Return [X, Y] of the center of cell containing provided text 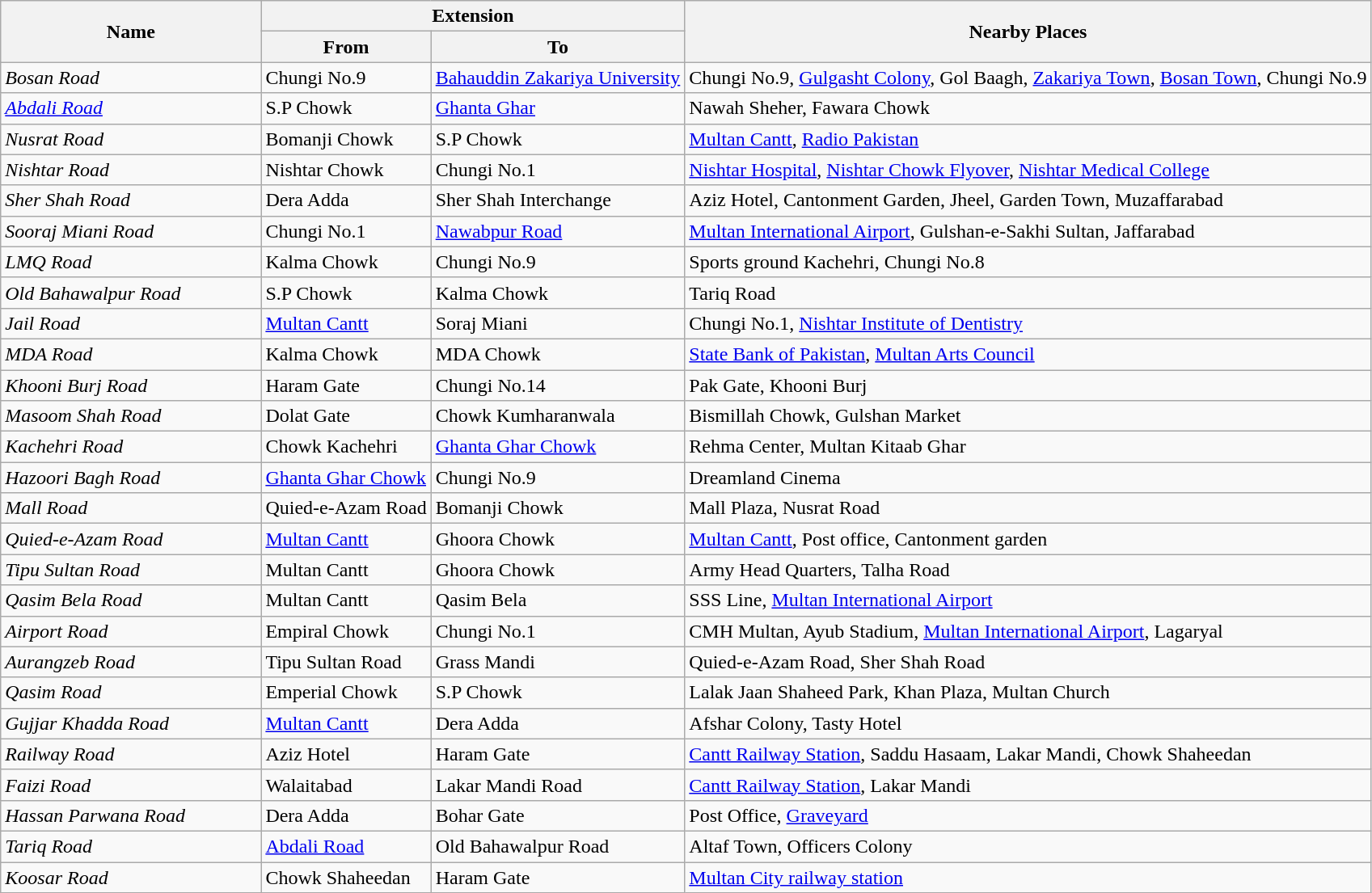
Railway Road [131, 754]
Qasim Bela Road [131, 600]
Koosar Road [131, 877]
Multan City railway station [1028, 877]
Post Office, Graveyard [1028, 815]
Name [131, 32]
Khooni Burj Road [131, 385]
Aziz Hotel [346, 754]
Soraj Miani [558, 323]
Lakar Mandi Road [558, 785]
Chungi No.14 [558, 385]
Chowk Kumharanwala [558, 416]
Nawah Sheher, Fawara Chowk [1028, 108]
From [346, 47]
Airport Road [131, 631]
Emperial Chowk [346, 693]
Bosan Road [131, 78]
Chungi No.9, Gulgasht Colony, Gol Baagh, Zakariya Town, Bosan Town, Chungi No.9 [1028, 78]
Sooraj Miani Road [131, 231]
CMH Multan, Ayub Stadium, Multan International Airport, Lagaryal [1028, 631]
Multan Cantt, Post office, Cantonment garden [1028, 539]
Hassan Parwana Road [131, 815]
Nusrat Road [131, 139]
Hazoori Bagh Road [131, 478]
Nishtar Hospital, Nishtar Chowk Flyover, Nishtar Medical College [1028, 170]
Cantt Railway Station, Lakar Mandi [1028, 785]
Multan Cantt, Radio Pakistan [1028, 139]
Army Head Quarters, Talha Road [1028, 570]
Qasim Road [131, 693]
Empiral Chowk [346, 631]
Cantt Railway Station, Saddu Hasaam, Lakar Mandi, Chowk Shaheedan [1028, 754]
Gujjar Khadda Road [131, 723]
Masoom Shah Road [131, 416]
Multan International Airport, Gulshan-e-Sakhi Sultan, Jaffarabad [1028, 231]
Faizi Road [131, 785]
Nawabpur Road [558, 231]
Bohar Gate [558, 815]
To [558, 47]
Grass Mandi [558, 662]
Extension [473, 16]
Rehma Center, Multan Kitaab Ghar [1028, 447]
Mall Plaza, Nusrat Road [1028, 508]
Ghanta Ghar [558, 108]
Aziz Hotel, Cantonment Garden, Jheel, Garden Town, Muzaffarabad [1028, 200]
Jail Road [131, 323]
Bismillah Chowk, Gulshan Market [1028, 416]
Nishtar Road [131, 170]
Quied-e-Azam Road, Sher Shah Road [1028, 662]
Nearby Places [1028, 32]
Dolat Gate [346, 416]
Chowk Kachehri [346, 447]
Afshar Colony, Tasty Hotel [1028, 723]
Chowk Shaheedan [346, 877]
State Bank of Pakistan, Multan Arts Council [1028, 354]
Chungi No.1, Nishtar Institute of Dentistry [1028, 323]
MDA Chowk [558, 354]
SSS Line, Multan International Airport [1028, 600]
LMQ Road [131, 262]
Sports ground Kachehri, Chungi No.8 [1028, 262]
Kachehri Road [131, 447]
Lalak Jaan Shaheed Park, Khan Plaza, Multan Church [1028, 693]
Qasim Bela [558, 600]
Pak Gate, Khooni Burj [1028, 385]
Bahauddin Zakariya University [558, 78]
Nishtar Chowk [346, 170]
Aurangzeb Road [131, 662]
Walaitabad [346, 785]
MDA Road [131, 354]
Sher Shah Road [131, 200]
Mall Road [131, 508]
Sher Shah Interchange [558, 200]
Altaf Town, Officers Colony [1028, 846]
Dreamland Cinema [1028, 478]
